Search for the cell housing the specified text and yield its [X, Y] center coordinate. 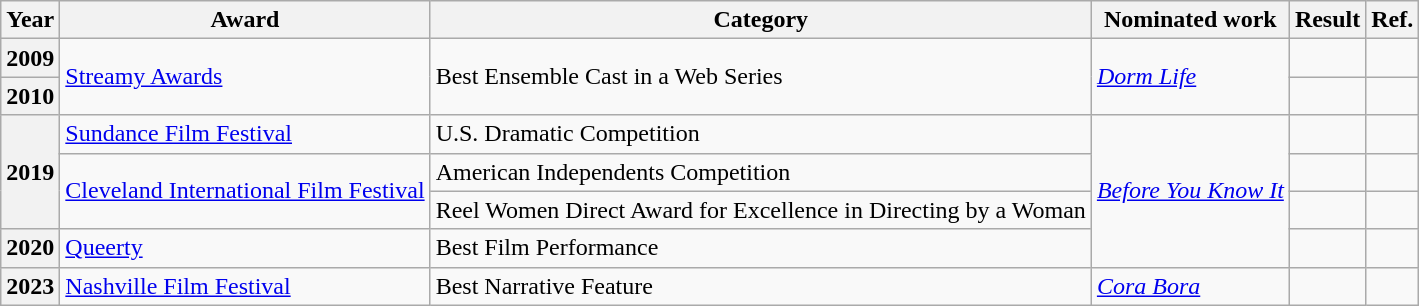
Ref. [1392, 20]
2010 [30, 96]
Dorm Life [1190, 77]
Result [1327, 20]
Best Film Performance [760, 248]
Queerty [245, 248]
Category [760, 20]
U.S. Dramatic Competition [760, 134]
2009 [30, 58]
Nashville Film Festival [245, 286]
Sundance Film Festival [245, 134]
Best Ensemble Cast in a Web Series [760, 77]
American Independents Competition [760, 172]
Cleveland International Film Festival [245, 191]
2019 [30, 172]
Best Narrative Feature [760, 286]
Reel Women Direct Award for Excellence in Directing by a Woman [760, 210]
Cora Bora [1190, 286]
Year [30, 20]
2023 [30, 286]
Award [245, 20]
Streamy Awards [245, 77]
2020 [30, 248]
Nominated work [1190, 20]
Before You Know It [1190, 191]
